Extract the (x, y) coordinate from the center of the cell holding the provided text.  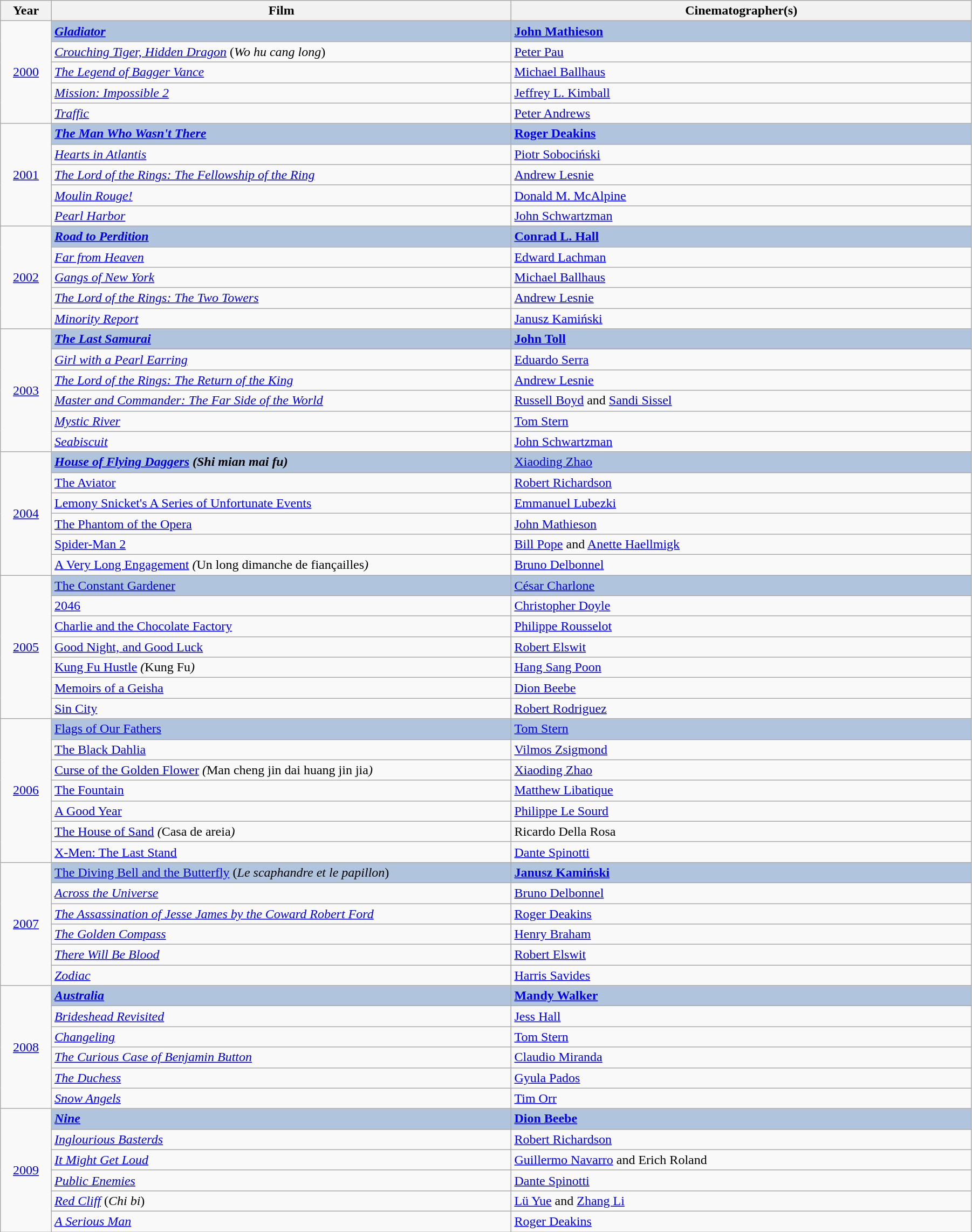
Mandy Walker (741, 996)
Donald M. McAlpine (741, 195)
Piotr Sobociński (741, 154)
Pearl Harbor (281, 216)
Changeling (281, 1037)
The Lord of the Rings: The Two Towers (281, 298)
The Legend of Bagger Vance (281, 72)
Zodiac (281, 975)
Good Night, and Good Luck (281, 647)
The Diving Bell and the Butterfly (Le scaphandre et le papillon) (281, 872)
The Assassination of Jesse James by the Coward Robert Ford (281, 914)
X-Men: The Last Stand (281, 852)
The Duchess (281, 1078)
Gangs of New York (281, 278)
The Man Who Wasn't There (281, 134)
Minority Report (281, 319)
Henry Braham (741, 934)
It Might Get Loud (281, 1160)
2004 (26, 513)
2000 (26, 72)
Traffic (281, 113)
2005 (26, 646)
Moulin Rouge! (281, 195)
2001 (26, 175)
Eduardo Serra (741, 360)
Robert Rodriguez (741, 708)
2009 (26, 1170)
The House of Sand (Casa de areia) (281, 831)
Public Enemies (281, 1180)
Film (281, 11)
There Will Be Blood (281, 955)
Seabiscuit (281, 442)
Girl with a Pearl Earring (281, 360)
Inglourious Basterds (281, 1139)
Snow Angels (281, 1098)
The Curious Case of Benjamin Button (281, 1057)
Tim Orr (741, 1098)
Across the Universe (281, 893)
Matthew Libatique (741, 790)
The Lord of the Rings: The Return of the King (281, 380)
Vilmos Zsigmond (741, 749)
A Good Year (281, 811)
Nine (281, 1119)
House of Flying Daggers (Shi mian mai fu) (281, 462)
Gladiator (281, 31)
The Last Samurai (281, 339)
A Serious Man (281, 1221)
Emmanuel Lubezki (741, 503)
2008 (26, 1047)
Memoirs of a Geisha (281, 688)
The Golden Compass (281, 934)
Mission: Impossible 2 (281, 93)
Peter Andrews (741, 113)
Peter Pau (741, 52)
Far from Heaven (281, 257)
Australia (281, 996)
John Toll (741, 339)
Charlie and the Chocolate Factory (281, 627)
2046 (281, 606)
Red Cliff (Chi bi) (281, 1201)
A Very Long Engagement (Un long dimanche de fiançailles) (281, 565)
2003 (26, 390)
Crouching Tiger, Hidden Dragon (Wo hu cang long) (281, 52)
Hang Sang Poon (741, 667)
Edward Lachman (741, 257)
The Fountain (281, 790)
Kung Fu Hustle (Kung Fu) (281, 667)
Ricardo Della Rosa (741, 831)
Philippe Le Sourd (741, 811)
Flags of Our Fathers (281, 729)
Christopher Doyle (741, 606)
The Lord of the Rings: The Fellowship of the Ring (281, 175)
The Constant Gardener (281, 585)
Lemony Snicket's A Series of Unfortunate Events (281, 503)
Cinematographer(s) (741, 11)
Claudio Miranda (741, 1057)
Gyula Pados (741, 1078)
César Charlone (741, 585)
2002 (26, 277)
The Black Dahlia (281, 749)
2006 (26, 790)
Philippe Rousselot (741, 627)
Year (26, 11)
Bill Pope and Anette Haellmigk (741, 544)
Road to Perdition (281, 236)
Russell Boyd and Sandi Sissel (741, 401)
Jeffrey L. Kimball (741, 93)
Jess Hall (741, 1016)
Spider-Man 2 (281, 544)
Sin City (281, 708)
Harris Savides (741, 975)
Lü Yue and Zhang Li (741, 1201)
Master and Commander: The Far Side of the World (281, 401)
Brideshead Revisited (281, 1016)
2007 (26, 924)
Curse of the Golden Flower (Man cheng jin dai huang jin jia) (281, 770)
Guillermo Navarro and Erich Roland (741, 1160)
The Phantom of the Opera (281, 524)
Conrad L. Hall (741, 236)
Hearts in Atlantis (281, 154)
The Aviator (281, 483)
Mystic River (281, 421)
